Return the (X, Y) coordinate for the center point of the cell that contains the specified text.  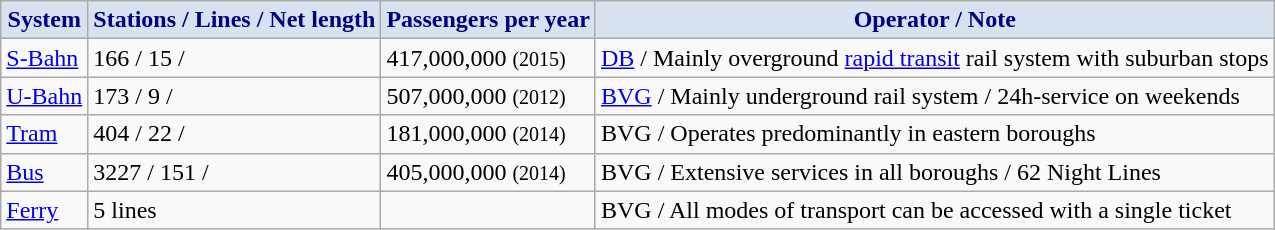
DB / Mainly overground rapid transit rail system with suburban stops (934, 58)
U-Bahn (44, 96)
417,000,000 (2015) (488, 58)
Ferry (44, 210)
Operator / Note (934, 20)
Stations / Lines / Net length (234, 20)
173 / 9 / (234, 96)
166 / 15 / (234, 58)
BVG / Mainly underground rail system / 24h-service on weekends (934, 96)
Bus (44, 172)
S-Bahn (44, 58)
System (44, 20)
405,000,000 (2014) (488, 172)
507,000,000 (2012) (488, 96)
Passengers per year (488, 20)
404 / 22 / (234, 134)
181,000,000 (2014) (488, 134)
3227 / 151 / (234, 172)
5 lines (234, 210)
BVG / Operates predominantly in eastern boroughs (934, 134)
BVG / Extensive services in all boroughs / 62 Night Lines (934, 172)
BVG / All modes of transport can be accessed with a single ticket (934, 210)
Tram (44, 134)
